Pinpoint the cell where the given text exists, returning its (X, Y) midpoint coordinate. 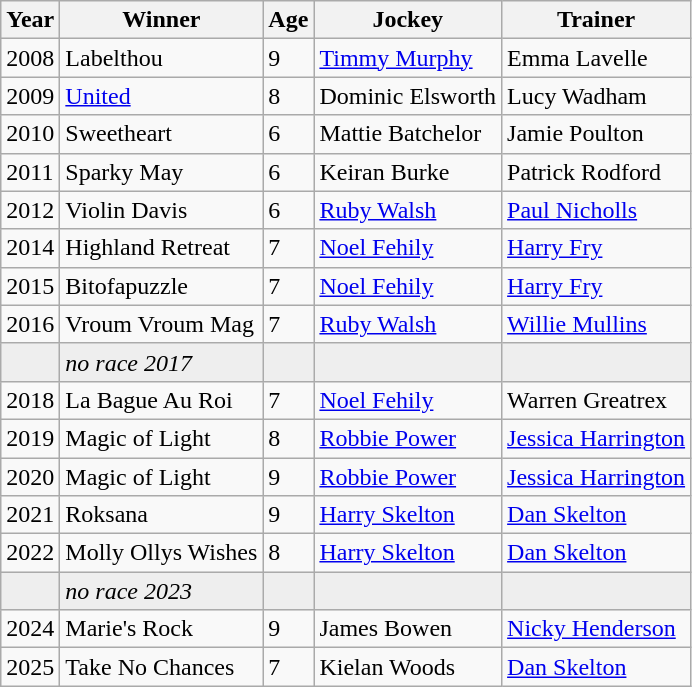
Bitofapuzzle (162, 286)
Dominic Elsworth (408, 96)
Lucy Wadham (596, 96)
Jockey (408, 20)
no race 2017 (162, 362)
Emma Lavelle (596, 58)
2012 (30, 210)
Highland Retreat (162, 248)
2011 (30, 172)
2014 (30, 248)
Patrick Rodford (596, 172)
La Bague Au Roi (162, 400)
Warren Greatrex (596, 400)
2022 (30, 553)
United (162, 96)
Keiran Burke (408, 172)
Take No Chances (162, 667)
Age (288, 20)
Marie's Rock (162, 629)
2021 (30, 515)
Mattie Batchelor (408, 134)
Timmy Murphy (408, 58)
2016 (30, 324)
no race 2023 (162, 591)
Jamie Poulton (596, 134)
Willie Mullins (596, 324)
2009 (30, 96)
Molly Ollys Wishes (162, 553)
Year (30, 20)
Sparky May (162, 172)
Kielan Woods (408, 667)
2010 (30, 134)
2015 (30, 286)
James Bowen (408, 629)
Vroum Vroum Mag (162, 324)
2018 (30, 400)
2019 (30, 438)
2024 (30, 629)
Labelthou (162, 58)
Roksana (162, 515)
2008 (30, 58)
Winner (162, 20)
Trainer (596, 20)
Paul Nicholls (596, 210)
2020 (30, 477)
Sweetheart (162, 134)
Nicky Henderson (596, 629)
2025 (30, 667)
Violin Davis (162, 210)
